Return [x, y] of the center of cell containing provided text 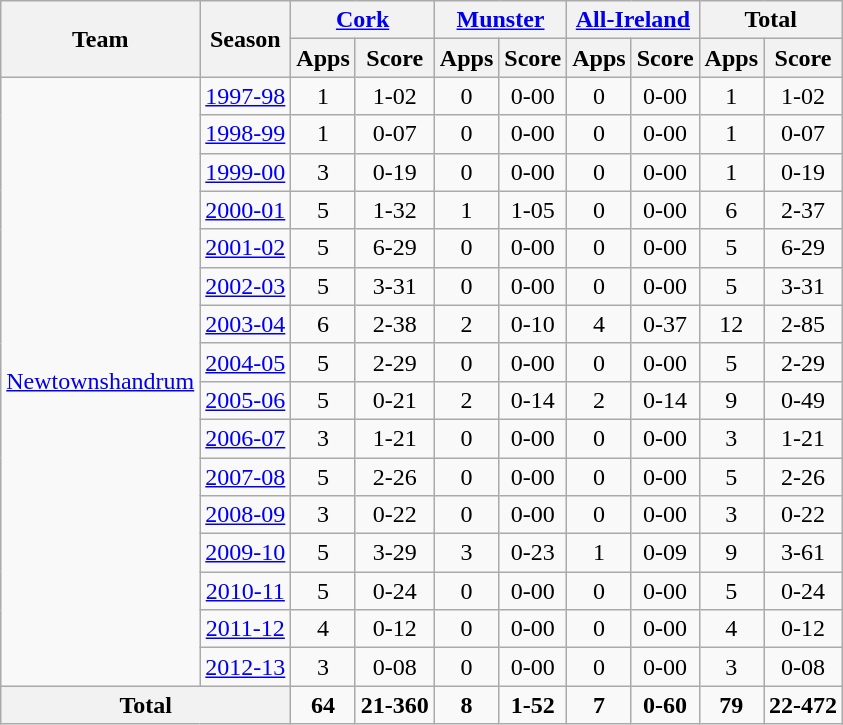
2010-11 [246, 591]
1-05 [533, 210]
1997-98 [246, 96]
Munster [500, 20]
1999-00 [246, 172]
1-52 [533, 705]
2-37 [804, 210]
0-49 [804, 400]
1998-99 [246, 134]
2012-13 [246, 667]
Newtownshandrum [100, 382]
8 [466, 705]
2007-08 [246, 477]
64 [323, 705]
2001-02 [246, 248]
1-32 [394, 210]
79 [731, 705]
3-61 [804, 553]
2002-03 [246, 286]
Team [100, 39]
Season [246, 39]
2005-06 [246, 400]
0-21 [394, 400]
21-360 [394, 705]
2008-09 [246, 515]
2006-07 [246, 438]
22-472 [804, 705]
7 [599, 705]
All-Ireland [633, 20]
0-37 [665, 324]
Cork [362, 20]
2004-05 [246, 362]
2-85 [804, 324]
2003-04 [246, 324]
0-60 [665, 705]
2011-12 [246, 629]
2009-10 [246, 553]
2000-01 [246, 210]
0-10 [533, 324]
0-09 [665, 553]
2-38 [394, 324]
12 [731, 324]
3-29 [394, 553]
0-23 [533, 553]
